Return the (x, y) coordinate for the center point of the cell that contains the specified text.  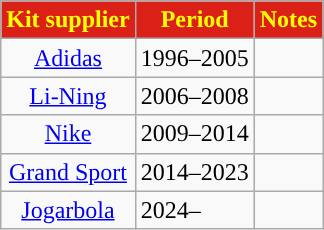
Notes (288, 20)
2009–2014 (194, 134)
Jogarbola (68, 210)
Grand Sport (68, 172)
Period (194, 20)
2014–2023 (194, 172)
2024– (194, 210)
2006–2008 (194, 96)
Li-Ning (68, 96)
1996–2005 (194, 58)
Adidas (68, 58)
Kit supplier (68, 20)
Nike (68, 134)
